Scan for the cell matching the given text and deliver its (x, y) coordinate at center. 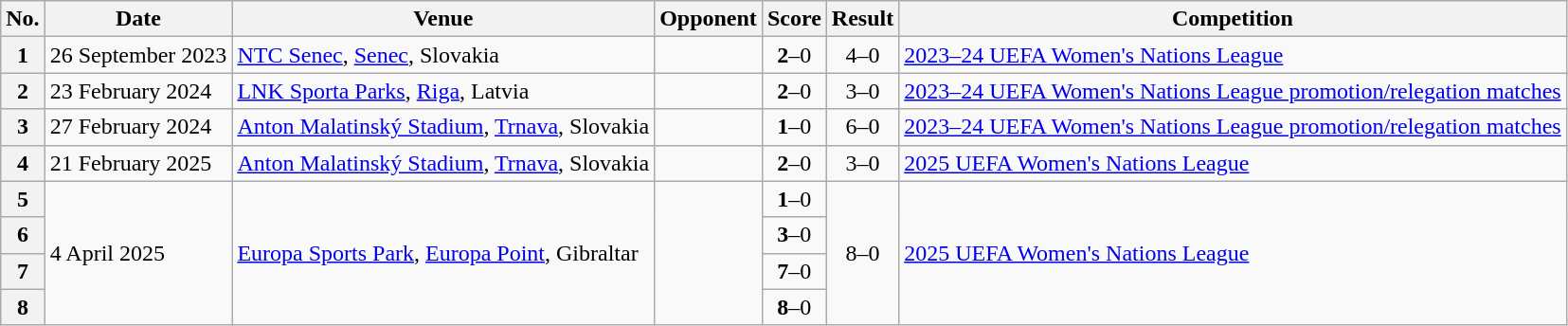
Competition (1233, 19)
3 (23, 127)
Date (138, 19)
NTC Senec, Senec, Slovakia (443, 55)
Europa Sports Park, Europa Point, Gibraltar (443, 253)
21 February 2025 (138, 163)
1 (23, 55)
23 February 2024 (138, 91)
Score (794, 19)
LNK Sporta Parks, Riga, Latvia (443, 91)
2 (23, 91)
Result (862, 19)
Venue (443, 19)
Opponent (709, 19)
7–0 (794, 271)
4 April 2025 (138, 253)
2023–24 UEFA Women's Nations League (1233, 55)
4–0 (862, 55)
5 (23, 199)
7 (23, 271)
6 (23, 235)
6–0 (862, 127)
26 September 2023 (138, 55)
No. (23, 19)
8 (23, 307)
4 (23, 163)
27 February 2024 (138, 127)
